Pinpoint the cell where the given text exists, returning its (x, y) midpoint coordinate. 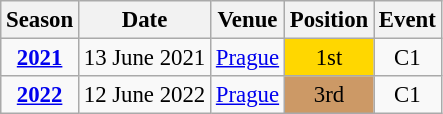
Date (144, 20)
2022 (40, 95)
2021 (40, 58)
Position (328, 20)
Event (408, 20)
3rd (328, 95)
12 June 2022 (144, 95)
1st (328, 58)
13 June 2021 (144, 58)
Season (40, 20)
Venue (248, 20)
